Identify which cell holds the provided text, then report its [X, Y] central coordinate. 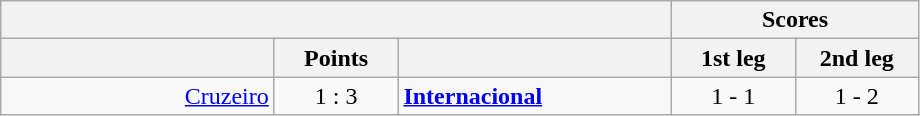
Internacional [535, 96]
Cruzeiro [138, 96]
1 - 2 [857, 96]
1st leg [733, 58]
1 - 1 [733, 96]
Scores [794, 20]
Points [336, 58]
1 : 3 [336, 96]
2nd leg [857, 58]
